Locate the cell with the specified text and output its [x, y] center coordinate. 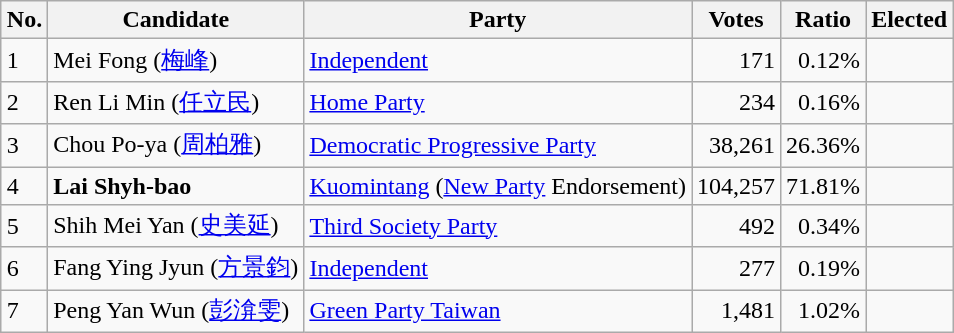
277 [736, 268]
38,261 [736, 146]
0.19% [824, 268]
492 [736, 226]
5 [24, 226]
3 [24, 146]
Green Party Taiwan [498, 312]
0.34% [824, 226]
234 [736, 102]
1 [24, 60]
No. [24, 20]
Democratic Progressive Party [498, 146]
Ratio [824, 20]
Peng Yan Wun (彭渰雯) [176, 312]
Kuomintang (New Party Endorsement) [498, 185]
6 [24, 268]
7 [24, 312]
1,481 [736, 312]
Candidate [176, 20]
2 [24, 102]
Home Party [498, 102]
1.02% [824, 312]
71.81% [824, 185]
Chou Po-ya (周柏雅) [176, 146]
Votes [736, 20]
Ren Li Min (任立民) [176, 102]
Lai Shyh-bao [176, 185]
Third Society Party [498, 226]
Party [498, 20]
0.12% [824, 60]
171 [736, 60]
4 [24, 185]
Mei Fong (梅峰) [176, 60]
Shih Mei Yan (史美延) [176, 226]
26.36% [824, 146]
104,257 [736, 185]
0.16% [824, 102]
Fang Ying Jyun (方景鈞) [176, 268]
Elected [910, 20]
